Locate the cell with the specified text and output its [x, y] center coordinate. 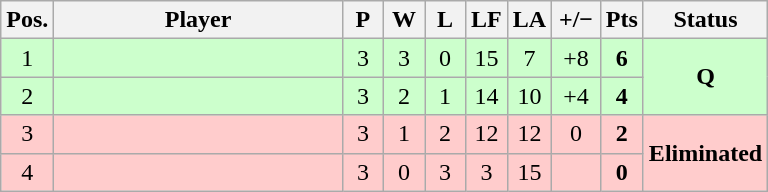
+4 [576, 96]
W [404, 20]
6 [622, 58]
+/− [576, 20]
7 [529, 58]
LF [487, 20]
+8 [576, 58]
14 [487, 96]
Pts [622, 20]
Eliminated [705, 153]
Status [705, 20]
Player [198, 20]
LA [529, 20]
L [444, 20]
Pos. [28, 20]
10 [529, 96]
Q [705, 77]
P [362, 20]
